Output the (X, Y) coordinate of the center of the cell containing the given text.  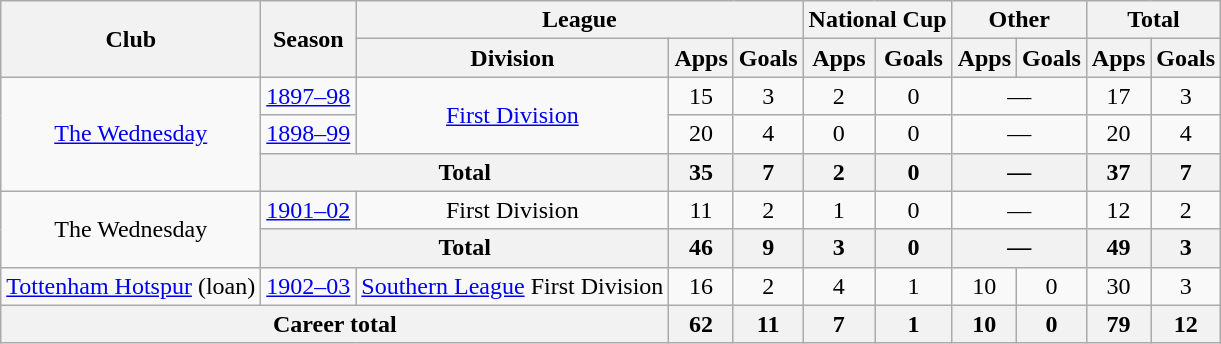
League (580, 20)
Southern League First Division (512, 286)
1902–03 (308, 286)
Career total (335, 324)
Season (308, 39)
62 (701, 324)
15 (701, 96)
16 (701, 286)
Tottenham Hotspur (loan) (131, 286)
National Cup (878, 20)
1898–99 (308, 134)
Division (512, 58)
Club (131, 39)
37 (1118, 172)
79 (1118, 324)
17 (1118, 96)
9 (768, 248)
1901–02 (308, 210)
1897–98 (308, 96)
30 (1118, 286)
35 (701, 172)
49 (1118, 248)
Other (1019, 20)
46 (701, 248)
